From the cell containing the given text, extract its center point as (X, Y) coordinate. 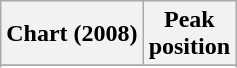
Peakposition (189, 34)
Chart (2008) (72, 34)
